Extract the [X, Y] coordinate from the center of the cell holding the provided text.  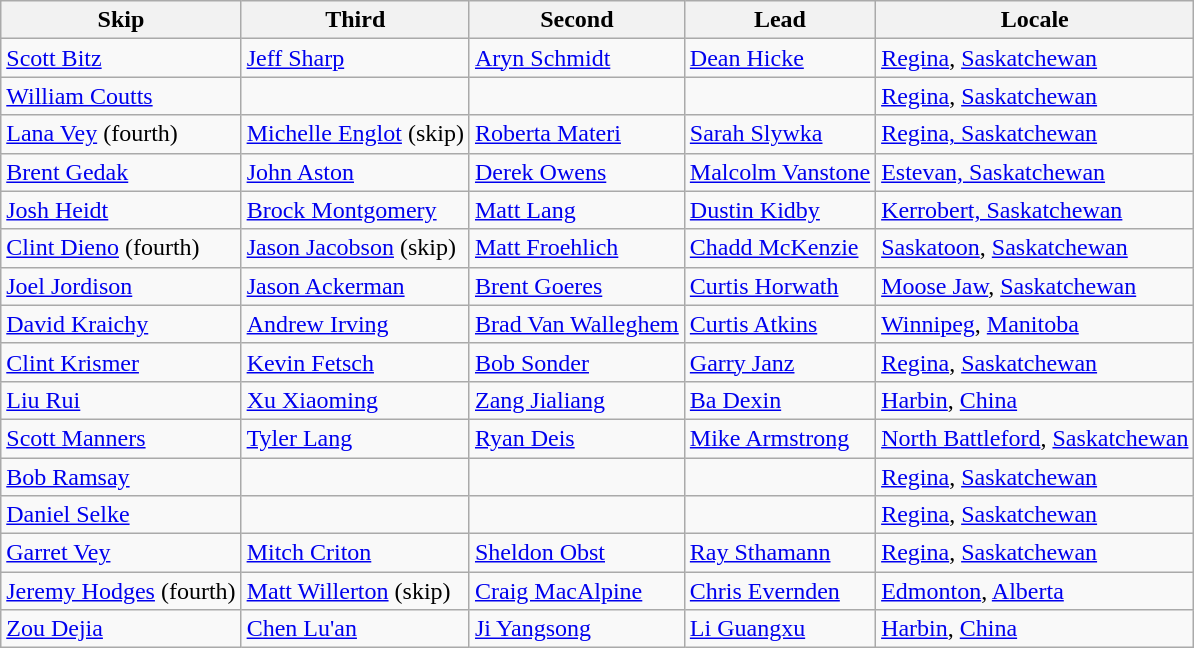
Bob Ramsay [121, 477]
Clint Krismer [121, 362]
Chen Lu'an [355, 629]
North Battleford, Saskatchewan [1035, 438]
Zou Dejia [121, 629]
Chadd McKenzie [780, 248]
Josh Heidt [121, 210]
Estevan, Saskatchewan [1035, 172]
Brent Goeres [576, 286]
Edmonton, Alberta [1035, 591]
Skip [121, 20]
Andrew Irving [355, 324]
Malcolm Vanstone [780, 172]
Lana Vey (fourth) [121, 134]
Zang Jialiang [576, 400]
Jason Ackerman [355, 286]
Matt Lang [576, 210]
Scott Manners [121, 438]
Xu Xiaoming [355, 400]
Liu Rui [121, 400]
Chris Evernden [780, 591]
William Coutts [121, 96]
Curtis Atkins [780, 324]
Kevin Fetsch [355, 362]
Michelle Englot (skip) [355, 134]
Scott Bitz [121, 58]
Lead [780, 20]
Clint Dieno (fourth) [121, 248]
Saskatoon, Saskatchewan [1035, 248]
John Aston [355, 172]
Daniel Selke [121, 515]
Jeff Sharp [355, 58]
Craig MacAlpine [576, 591]
Ray Sthamann [780, 553]
Derek Owens [576, 172]
Mike Armstrong [780, 438]
Winnipeg, Manitoba [1035, 324]
Brock Montgomery [355, 210]
Tyler Lang [355, 438]
Garry Janz [780, 362]
Jeremy Hodges (fourth) [121, 591]
Ji Yangsong [576, 629]
Sarah Slywka [780, 134]
Ba Dexin [780, 400]
Locale [1035, 20]
Garret Vey [121, 553]
Matt Froehlich [576, 248]
Moose Jaw, Saskatchewan [1035, 286]
Li Guangxu [780, 629]
Aryn Schmidt [576, 58]
Ryan Deis [576, 438]
Mitch Criton [355, 553]
Jason Jacobson (skip) [355, 248]
Brent Gedak [121, 172]
David Kraichy [121, 324]
Third [355, 20]
Bob Sonder [576, 362]
Matt Willerton (skip) [355, 591]
Dustin Kidby [780, 210]
Dean Hicke [780, 58]
Joel Jordison [121, 286]
Sheldon Obst [576, 553]
Curtis Horwath [780, 286]
Roberta Materi [576, 134]
Kerrobert, Saskatchewan [1035, 210]
Brad Van Walleghem [576, 324]
Second [576, 20]
